Find where the given text appears and provide that cell's center as [x, y] coordinate. 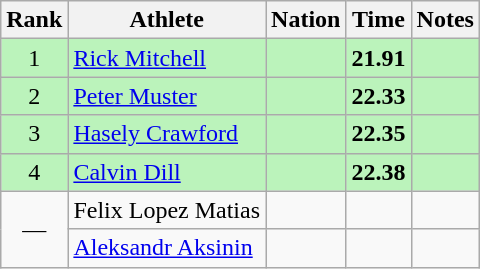
Nation [306, 20]
2 [34, 96]
Notes [445, 20]
22.33 [378, 96]
3 [34, 134]
Athlete [167, 20]
1 [34, 58]
4 [34, 172]
Peter Muster [167, 96]
— [34, 229]
Felix Lopez Matias [167, 210]
Aleksandr Aksinin [167, 248]
Rick Mitchell [167, 58]
Calvin Dill [167, 172]
21.91 [378, 58]
Hasely Crawford [167, 134]
22.38 [378, 172]
Time [378, 20]
Rank [34, 20]
22.35 [378, 134]
